Detect which cell encompasses the target text, then output its (X, Y) center coordinate. 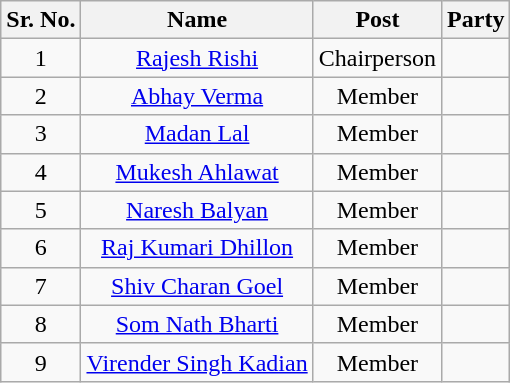
Madan Lal (197, 134)
Abhay Verma (197, 96)
Party (476, 20)
Chairperson (377, 58)
Name (197, 20)
6 (41, 248)
Rajesh Rishi (197, 58)
9 (41, 362)
7 (41, 286)
Sr. No. (41, 20)
5 (41, 210)
Naresh Balyan (197, 210)
4 (41, 172)
Raj Kumari Dhillon (197, 248)
Shiv Charan Goel (197, 286)
2 (41, 96)
Post (377, 20)
Som Nath Bharti (197, 324)
Mukesh Ahlawat (197, 172)
8 (41, 324)
3 (41, 134)
Virender Singh Kadian (197, 362)
1 (41, 58)
